Identify which cell holds the provided text, then report its (x, y) central coordinate. 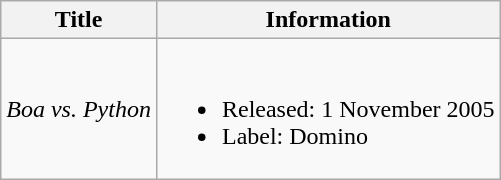
Information (328, 20)
Boa vs. Python (79, 109)
Title (79, 20)
Released: 1 November 2005Label: Domino (328, 109)
